Locate the cell with the specified text and output its [x, y] center coordinate. 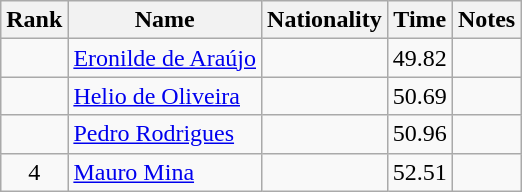
4 [34, 172]
Notes [486, 20]
Mauro Mina [165, 172]
49.82 [420, 58]
Name [165, 20]
Helio de Oliveira [165, 96]
Nationality [325, 20]
Eronilde de Araújo [165, 58]
Pedro Rodrigues [165, 134]
Time [420, 20]
50.96 [420, 134]
Rank [34, 20]
50.69 [420, 96]
52.51 [420, 172]
